Return the [X, Y] coordinate for the center point of the cell that contains the specified text.  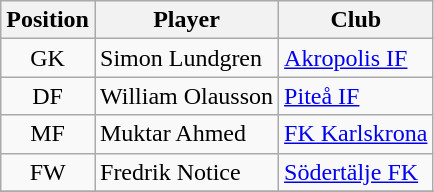
Position [48, 20]
William Olausson [186, 96]
FW [48, 172]
Muktar Ahmed [186, 134]
Player [186, 20]
Södertälje FK [356, 172]
Piteå IF [356, 96]
Club [356, 20]
Simon Lundgren [186, 58]
FK Karlskrona [356, 134]
DF [48, 96]
Akropolis IF [356, 58]
GK [48, 58]
Fredrik Notice [186, 172]
MF [48, 134]
